Locate the cell with the specified text and output its (X, Y) center coordinate. 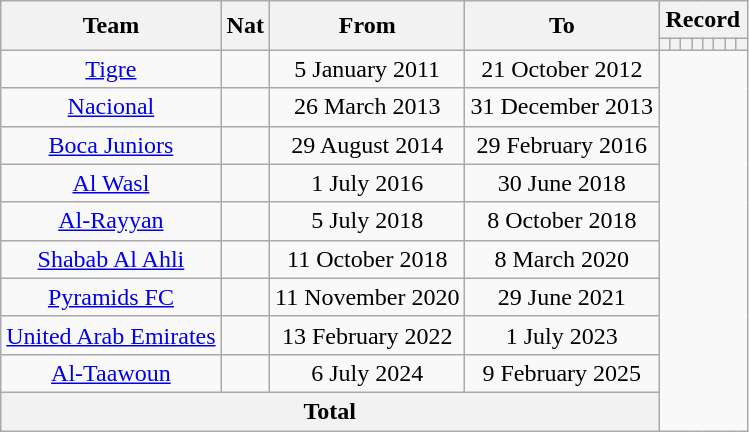
Al-Rayyan (111, 221)
Nat (245, 26)
1 July 2023 (562, 335)
6 July 2024 (366, 373)
30 June 2018 (562, 183)
5 January 2011 (366, 69)
Team (111, 26)
13 February 2022 (366, 335)
9 February 2025 (562, 373)
Tigre (111, 69)
Record (703, 20)
31 December 2013 (562, 107)
26 March 2013 (366, 107)
29 June 2021 (562, 297)
8 October 2018 (562, 221)
11 October 2018 (366, 259)
Shabab Al Ahli (111, 259)
Al-Taawoun (111, 373)
Pyramids FC (111, 297)
29 February 2016 (562, 145)
Boca Juniors (111, 145)
Al Wasl (111, 183)
From (366, 26)
Total (330, 411)
United Arab Emirates (111, 335)
21 October 2012 (562, 69)
To (562, 26)
Nacional (111, 107)
29 August 2014 (366, 145)
5 July 2018 (366, 221)
1 July 2016 (366, 183)
8 March 2020 (562, 259)
11 November 2020 (366, 297)
